Return [x, y] of the center of cell containing provided text 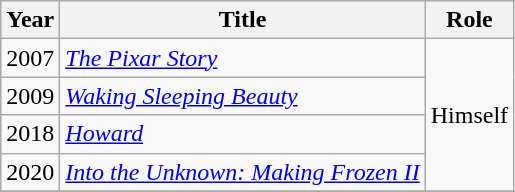
2007 [30, 58]
Into the Unknown: Making Frozen II [242, 172]
Waking Sleeping Beauty [242, 96]
2009 [30, 96]
Howard [242, 134]
Himself [469, 115]
Year [30, 20]
Role [469, 20]
Title [242, 20]
The Pixar Story [242, 58]
2020 [30, 172]
2018 [30, 134]
